Return [x, y] of the center of cell containing provided text 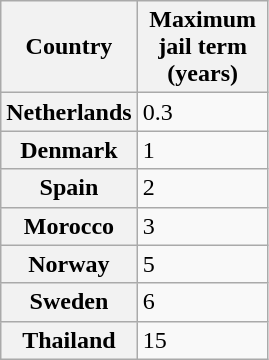
3 [202, 226]
15 [202, 340]
1 [202, 150]
Netherlands [69, 112]
Sweden [69, 302]
6 [202, 302]
Morocco [69, 226]
Maximum jail term (years) [202, 47]
2 [202, 188]
5 [202, 264]
Thailand [69, 340]
Norway [69, 264]
Spain [69, 188]
Denmark [69, 150]
Country [69, 47]
0.3 [202, 112]
